Pinpoint the cell where the given text exists, returning its (X, Y) midpoint coordinate. 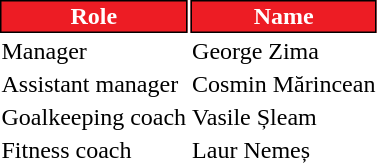
Vasile Șleam (284, 117)
Goalkeeping coach (94, 117)
Manager (94, 51)
George Zima (284, 51)
Role (94, 16)
Name (284, 16)
Cosmin Mărincean (284, 84)
Assistant manager (94, 84)
